Scan for the cell matching the given text and deliver its [x, y] coordinate at center. 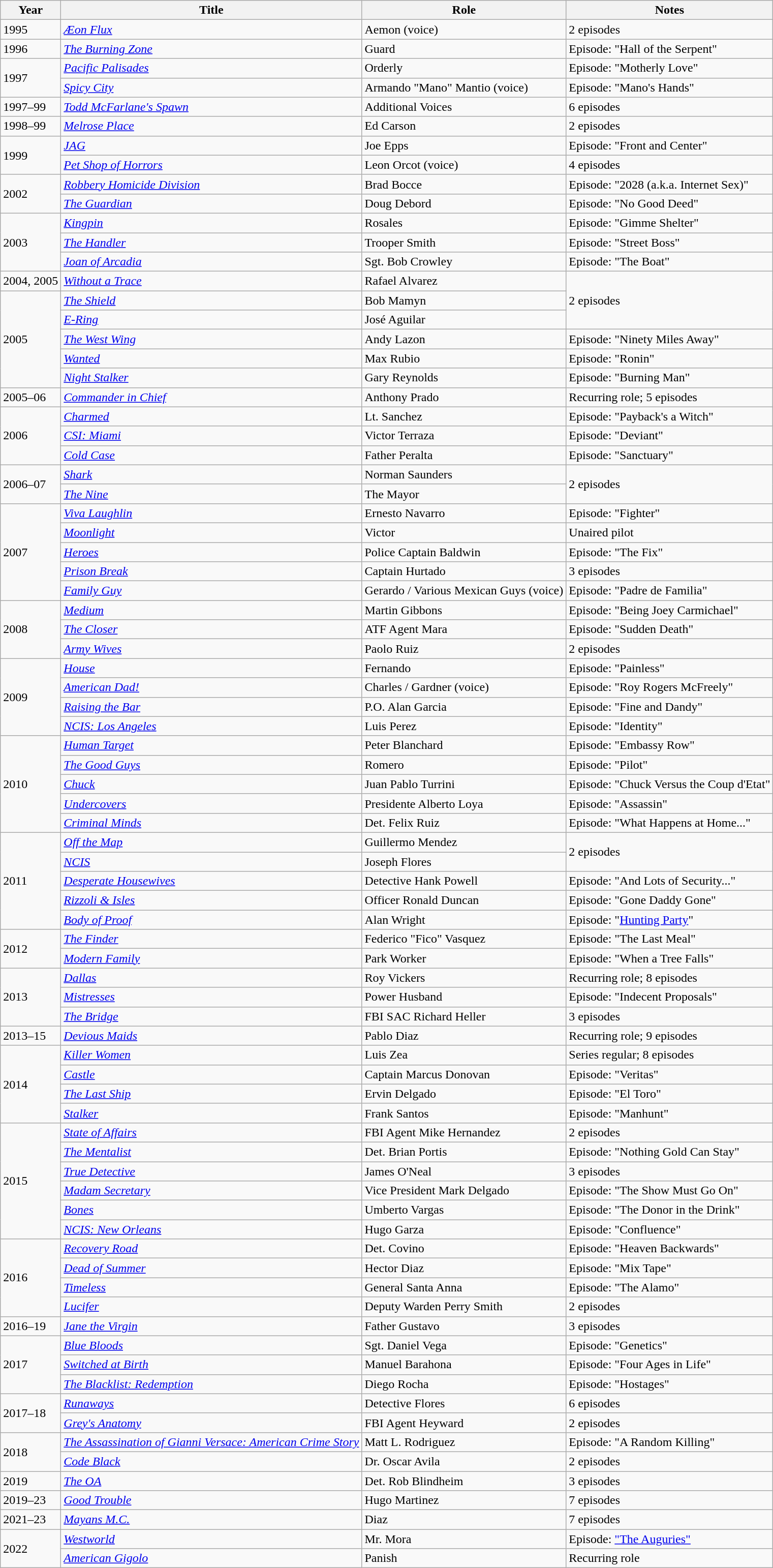
Modern Family [211, 958]
Bob Mamyn [464, 300]
Diego Rocha [464, 1384]
Notes [670, 10]
4 episodes [670, 165]
Matt L. Rodriguez [464, 1442]
Episode: "A Random Killing" [670, 1442]
The Nine [211, 494]
Mayans M.C. [211, 1520]
Heroes [211, 552]
Unaired pilot [670, 532]
2007 [30, 552]
Bones [211, 1210]
Episode: "No Good Deed" [670, 203]
Joe Epps [464, 145]
Series regular; 8 episodes [670, 1055]
The Closer [211, 629]
2015 [30, 1181]
Frank Santos [464, 1113]
Leon Orcot (voice) [464, 165]
Episode: "Sudden Death" [670, 629]
2004, 2005 [30, 281]
Captain Hurtado [464, 571]
Episode: "Assassin" [670, 803]
The Assassination of Gianni Versace: American Crime Story [211, 1442]
The Bridge [211, 1016]
Episode: "Hostages" [670, 1384]
Episode: "Payback's a Witch" [670, 416]
Dr. Oscar Avila [464, 1461]
Mr. Mora [464, 1539]
Shark [211, 474]
Episode: "Front and Center" [670, 145]
Episode: "The Fix" [670, 552]
Sgt. Bob Crowley [464, 262]
Year [30, 10]
Episode: "Motherly Love" [670, 68]
Episode: "Fighter" [670, 513]
Lucifer [211, 1307]
Lt. Sanchez [464, 416]
P.O. Alan Garcia [464, 707]
Army Wives [211, 649]
Rosales [464, 223]
ATF Agent Mara [464, 629]
Officer Ronald Duncan [464, 900]
James O'Neal [464, 1171]
Good Trouble [211, 1500]
JAG [211, 145]
Brad Bocce [464, 184]
Hugo Garza [464, 1229]
American Dad! [211, 687]
Episode: "Indecent Proposals" [670, 997]
Episode: "Hall of the Serpent" [670, 49]
Title [211, 10]
Episode: "El Toro" [670, 1094]
Episode: "Padre de Familia" [670, 591]
Wanted [211, 358]
Rizzoli & Isles [211, 900]
1997–99 [30, 107]
Trooper Smith [464, 243]
Guard [464, 49]
Pet Shop of Horrors [211, 165]
Roy Vickers [464, 978]
Luis Zea [464, 1055]
Episode: "The Auguries" [670, 1539]
Presidente Alberto Loya [464, 803]
2021–23 [30, 1520]
FBI Agent Heyward [464, 1423]
CSI: Miami [211, 436]
2012 [30, 949]
Det. Covino [464, 1249]
Det. Brian Portis [464, 1152]
Episode: "Gone Daddy Gone" [670, 900]
Episode: "Street Boss" [670, 243]
Detective Hank Powell [464, 881]
Detective Flores [464, 1403]
2014 [30, 1084]
Blue Bloods [211, 1345]
Raising the Bar [211, 707]
Norman Saunders [464, 474]
Vice President Mark Delgado [464, 1191]
Dead of Summer [211, 1268]
Stalker [211, 1113]
Additional Voices [464, 107]
Episode: "The Last Meal" [670, 939]
1997 [30, 78]
Victor Terraza [464, 436]
Timeless [211, 1287]
Episode: "2028 (a.k.a. Internet Sex)" [670, 184]
Charmed [211, 416]
E-Ring [211, 320]
2017–18 [30, 1413]
Westworld [211, 1539]
Gary Reynolds [464, 378]
Diaz [464, 1520]
Armando "Mano" Mantio (voice) [464, 87]
2002 [30, 194]
Episode: "Roy Rogers McFreely" [670, 687]
True Detective [211, 1171]
Victor [464, 532]
Madam Secretary [211, 1191]
Killer Women [211, 1055]
Prison Break [211, 571]
2019 [30, 1481]
Night Stalker [211, 378]
Sgt. Daniel Vega [464, 1345]
Ervin Delgado [464, 1094]
2010 [30, 784]
Recurring role; 5 episodes [670, 397]
Kingpin [211, 223]
Devious Maids [211, 1036]
House [211, 668]
Max Rubio [464, 358]
Ed Carson [464, 126]
Family Guy [211, 591]
The Finder [211, 939]
The West Wing [211, 339]
Luis Perez [464, 726]
Episode: "Mix Tape" [670, 1268]
1998–99 [30, 126]
Role [464, 10]
Power Husband [464, 997]
Paolo Ruiz [464, 649]
2019–23 [30, 1500]
Moonlight [211, 532]
FBI SAC Richard Heller [464, 1016]
Episode: "Painless" [670, 668]
Episode: "Gimme Shelter" [670, 223]
Episode: "Genetics" [670, 1345]
Episode: "The Show Must Go On" [670, 1191]
Federico "Fico" Vasquez [464, 939]
Fernando [464, 668]
Panish [464, 1558]
2005–06 [30, 397]
Manuel Barahona [464, 1365]
Desperate Housewives [211, 881]
Episode: "Veritas" [670, 1074]
Episode: "Confluence" [670, 1229]
Anthony Prado [464, 397]
Pablo Diaz [464, 1036]
The OA [211, 1481]
Orderly [464, 68]
Episode: "Ronin" [670, 358]
Viva Laughlin [211, 513]
State of Affairs [211, 1132]
1995 [30, 29]
Hugo Martinez [464, 1500]
Episode: "Fine and Dandy" [670, 707]
Episode: "Burning Man" [670, 378]
Episode: "Heaven Backwards" [670, 1249]
Episode: "Four Ages in Life" [670, 1365]
2018 [30, 1452]
Martin Gibbons [464, 610]
Recurring role; 9 episodes [670, 1036]
Episode: "Sanctuary" [670, 455]
Episode: "When a Tree Falls" [670, 958]
Episode: "The Donor in the Drink" [670, 1210]
Episode: "Nothing Gold Can Stay" [670, 1152]
Runaways [211, 1403]
The Shield [211, 300]
The Handler [211, 243]
The Mayor [464, 494]
Episode: "Identity" [670, 726]
Robbery Homicide Division [211, 184]
Pacific Palisades [211, 68]
Chuck [211, 784]
Joan of Arcadia [211, 262]
2009 [30, 697]
Episode: "Pilot" [670, 765]
2008 [30, 629]
Det. Rob Blindheim [464, 1481]
Criminal Minds [211, 823]
Episode: "Hunting Party" [670, 920]
Todd McFarlane's Spawn [211, 107]
Hector Diaz [464, 1268]
Ernesto Navarro [464, 513]
Father Gustavo [464, 1326]
2022 [30, 1549]
2011 [30, 881]
Andy Lazon [464, 339]
NCIS [211, 862]
NCIS: Los Angeles [211, 726]
Medium [211, 610]
NCIS: New Orleans [211, 1229]
Dallas [211, 978]
Father Peralta [464, 455]
Aemon (voice) [464, 29]
General Santa Anna [464, 1287]
2006 [30, 436]
Episode: "And Lots of Security..." [670, 881]
1999 [30, 155]
Gerardo / Various Mexican Guys (voice) [464, 591]
Human Target [211, 745]
Episode: "Being Joey Carmichael" [670, 610]
The Burning Zone [211, 49]
Recurring role [670, 1558]
Deputy Warden Perry Smith [464, 1307]
2016 [30, 1278]
Juan Pablo Turrini [464, 784]
Body of Proof [211, 920]
Recurring role; 8 episodes [670, 978]
Alan Wright [464, 920]
Switched at Birth [211, 1365]
Recovery Road [211, 1249]
Episode: "The Alamo" [670, 1287]
The Last Ship [211, 1094]
Jane the Virgin [211, 1326]
Episode: "Manhunt" [670, 1113]
Peter Blanchard [464, 745]
Rafael Alvarez [464, 281]
Det. Felix Ruiz [464, 823]
2017 [30, 1365]
Captain Marcus Donovan [464, 1074]
Guillermo Mendez [464, 842]
Undercovers [211, 803]
Mistresses [211, 997]
2016–19 [30, 1326]
Off the Map [211, 842]
2013–15 [30, 1036]
Episode: "Chuck Versus the Coup d'Etat" [670, 784]
Episode: "What Happens at Home..." [670, 823]
Police Captain Baldwin [464, 552]
Park Worker [464, 958]
Episode: "Embassy Row" [670, 745]
Castle [211, 1074]
Cold Case [211, 455]
The Guardian [211, 203]
2006–07 [30, 484]
Episode: "Mano's Hands" [670, 87]
The Good Guys [211, 765]
Joseph Flores [464, 862]
Episode: "The Boat" [670, 262]
Spicy City [211, 87]
2013 [30, 997]
José Aguilar [464, 320]
American Gigolo [211, 1558]
2003 [30, 242]
Episode: "Deviant" [670, 436]
The Blacklist: Redemption [211, 1384]
Melrose Place [211, 126]
Episode: "Ninety Miles Away" [670, 339]
FBI Agent Mike Hernandez [464, 1132]
Grey's Anatomy [211, 1423]
Commander in Chief [211, 397]
Without a Trace [211, 281]
1996 [30, 49]
Code Black [211, 1461]
Umberto Vargas [464, 1210]
Charles / Gardner (voice) [464, 687]
2005 [30, 339]
Æon Flux [211, 29]
Romero [464, 765]
Doug Debord [464, 203]
The Mentalist [211, 1152]
